Return (X, Y) of the center of cell containing provided text 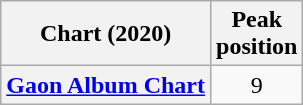
9 (257, 85)
Peakposition (257, 34)
Gaon Album Chart (106, 85)
Chart (2020) (106, 34)
